Determine the [x, y] coordinate at the center of the cell enclosing the given text.  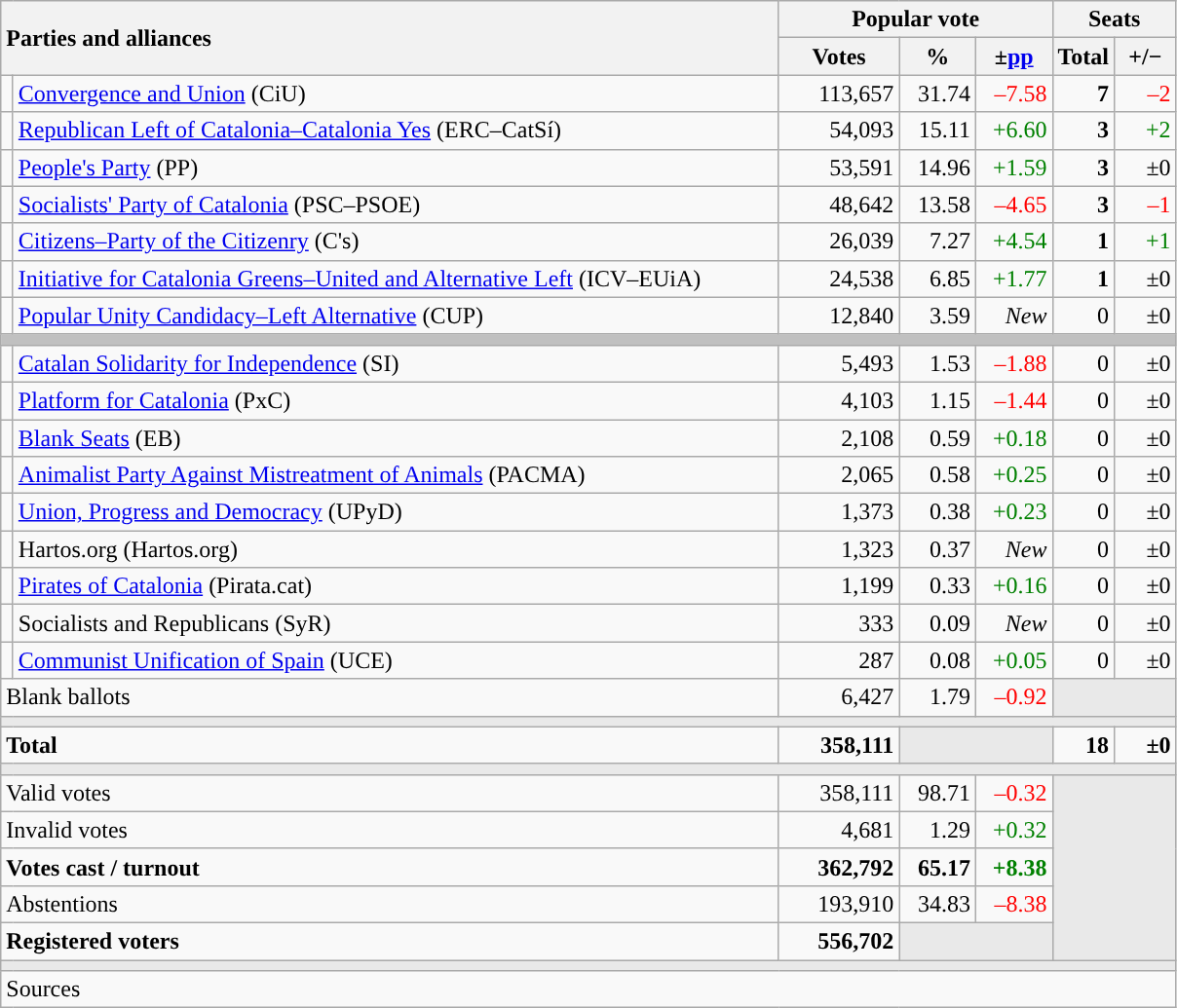
0.08 [937, 660]
287 [839, 660]
0.58 [937, 475]
Catalan Solidarity for Independence (SI) [396, 363]
6,427 [839, 697]
2,108 [839, 437]
48,642 [839, 205]
1,373 [839, 512]
–0.92 [1013, 697]
Popular Unity Candidacy–Left Alternative (CUP) [396, 316]
Valid votes [390, 793]
+/− [1146, 56]
193,910 [839, 904]
+1.77 [1013, 279]
26,039 [839, 242]
–8.38 [1013, 904]
Blank ballots [390, 697]
Votes [839, 56]
1.15 [937, 400]
13.58 [937, 205]
–4.65 [1013, 205]
–0.32 [1013, 793]
+0.18 [1013, 437]
Pirates of Catalonia (Pirata.cat) [396, 586]
113,657 [839, 93]
Parties and alliances [390, 38]
362,792 [839, 867]
0.59 [937, 437]
0.33 [937, 586]
31.74 [937, 93]
0.38 [937, 512]
±pp [1013, 56]
Seats [1115, 19]
Sources [588, 989]
Socialists' Party of Catalonia (PSC–PSOE) [396, 205]
–1 [1146, 205]
+8.38 [1013, 867]
1,323 [839, 549]
7.27 [937, 242]
+4.54 [1013, 242]
–1.44 [1013, 400]
Union, Progress and Democracy (UPyD) [396, 512]
54,093 [839, 131]
Citizens–Party of the Citizenry (C's) [396, 242]
0.37 [937, 549]
–1.88 [1013, 363]
Invalid votes [390, 830]
People's Party (PP) [396, 168]
+1 [1146, 242]
0.09 [937, 623]
Platform for Catalonia (PxC) [396, 400]
+0.23 [1013, 512]
5,493 [839, 363]
Socialists and Republicans (SyR) [396, 623]
3.59 [937, 316]
–7.58 [1013, 93]
Communist Unification of Spain (UCE) [396, 660]
556,702 [839, 941]
6.85 [937, 279]
65.17 [937, 867]
4,103 [839, 400]
Popular vote [916, 19]
+0.25 [1013, 475]
Convergence and Union (CiU) [396, 93]
14.96 [937, 168]
1.29 [937, 830]
18 [1083, 745]
1.53 [937, 363]
+6.60 [1013, 131]
+1.59 [1013, 168]
Hartos.org (Hartos.org) [396, 549]
12,840 [839, 316]
15.11 [937, 131]
1,199 [839, 586]
Republican Left of Catalonia–Catalonia Yes (ERC–CatSí) [396, 131]
Initiative for Catalonia Greens–United and Alternative Left (ICV–EUiA) [396, 279]
+2 [1146, 131]
Abstentions [390, 904]
4,681 [839, 830]
24,538 [839, 279]
+0.16 [1013, 586]
Votes cast / turnout [390, 867]
53,591 [839, 168]
2,065 [839, 475]
98.71 [937, 793]
Animalist Party Against Mistreatment of Animals (PACMA) [396, 475]
1.79 [937, 697]
Blank Seats (EB) [396, 437]
% [937, 56]
+0.05 [1013, 660]
333 [839, 623]
+0.32 [1013, 830]
34.83 [937, 904]
–2 [1146, 93]
Registered voters [390, 941]
7 [1083, 93]
